Determine the [X, Y] coordinate at the center of the cell enclosing the given text.  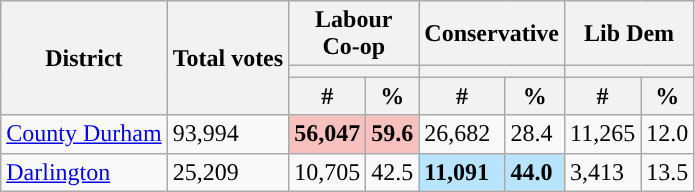
12.0 [668, 134]
3,413 [602, 172]
District [84, 58]
Total votes [228, 58]
56,047 [328, 134]
11,091 [462, 172]
25,209 [228, 172]
Lib Dem [628, 34]
13.5 [668, 172]
LabourCo-op [354, 34]
11,265 [602, 134]
Darlington [84, 172]
Conservative [492, 34]
28.4 [534, 134]
59.6 [392, 134]
93,994 [228, 134]
26,682 [462, 134]
County Durham [84, 134]
10,705 [328, 172]
42.5 [392, 172]
44.0 [534, 172]
